Output the [x, y] coordinate of the center of the cell containing the given text.  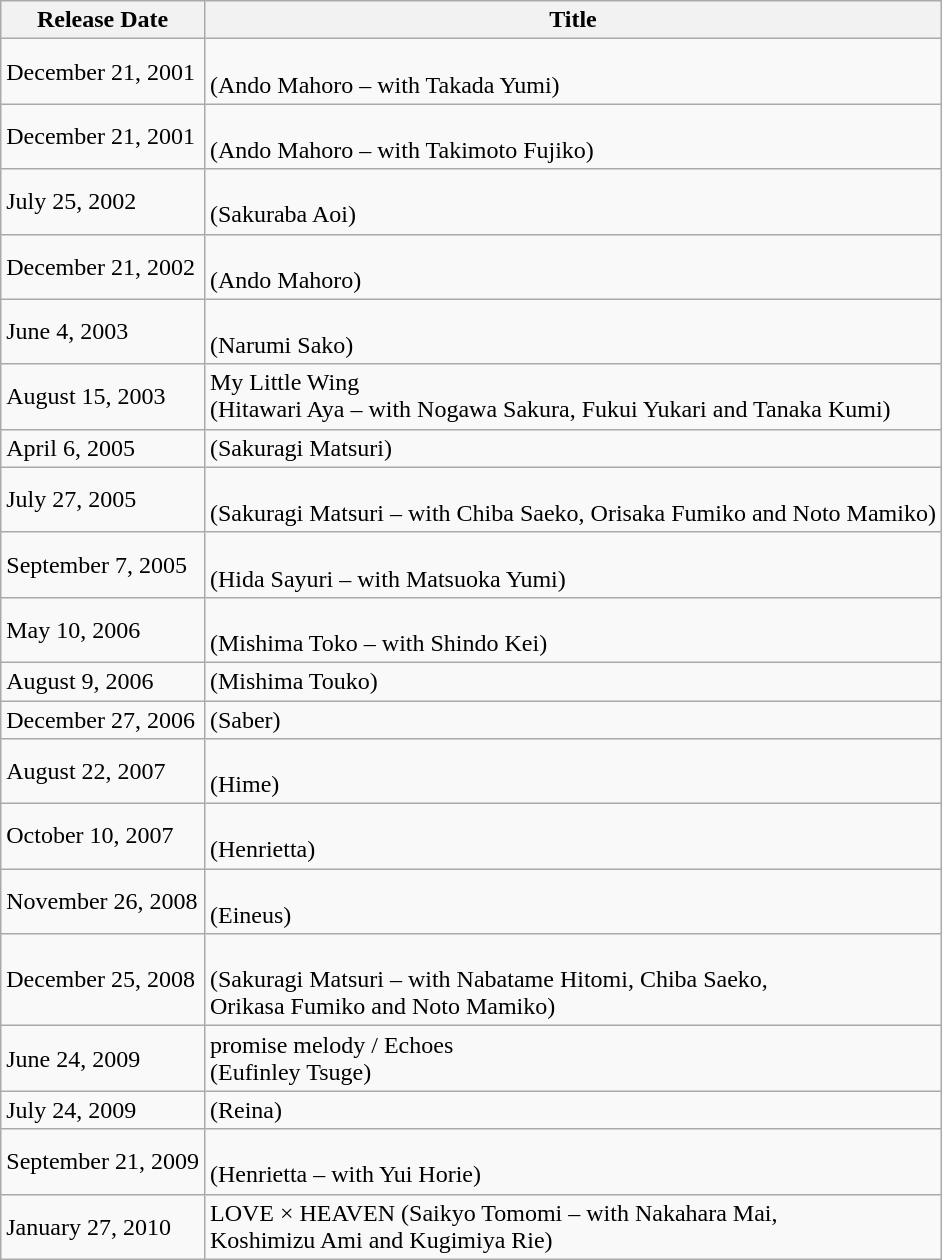
(Eineus) [572, 902]
April 6, 2005 [103, 448]
promise melody / Echoes(Eufinley Tsuge) [572, 1058]
(Henrietta) [572, 836]
January 27, 2010 [103, 1226]
(Reina) [572, 1110]
(Hime) [572, 772]
(Ando Mahoro) [572, 266]
August 22, 2007 [103, 772]
(Hida Sayuri – with Matsuoka Yumi) [572, 564]
(Narumi Sako) [572, 332]
(Saber) [572, 719]
December 25, 2008 [103, 980]
August 15, 2003 [103, 396]
December 21, 2002 [103, 266]
Release Date [103, 20]
October 10, 2007 [103, 836]
August 9, 2006 [103, 681]
(Mishima Toko – with Shindo Kei) [572, 630]
(Sakuragi Matsuri) [572, 448]
(Ando Mahoro – with Takada Yumi) [572, 72]
November 26, 2008 [103, 902]
(Sakuragi Matsuri – with Nabatame Hitomi, Chiba Saeko,Orikasa Fumiko and Noto Mamiko) [572, 980]
(Henrietta – with Yui Horie) [572, 1162]
July 24, 2009 [103, 1110]
My Little Wing(Hitawari Aya – with Nogawa Sakura, Fukui Yukari and Tanaka Kumi) [572, 396]
(Ando Mahoro – with Takimoto Fujiko) [572, 136]
December 27, 2006 [103, 719]
LOVE × HEAVEN (Saikyo Tomomi – with Nakahara Mai,Koshimizu Ami and Kugimiya Rie) [572, 1226]
September 21, 2009 [103, 1162]
(Mishima Touko) [572, 681]
(Sakuragi Matsuri – with Chiba Saeko, Orisaka Fumiko and Noto Mamiko) [572, 500]
July 27, 2005 [103, 500]
June 4, 2003 [103, 332]
June 24, 2009 [103, 1058]
May 10, 2006 [103, 630]
September 7, 2005 [103, 564]
July 25, 2002 [103, 202]
Title [572, 20]
(Sakuraba Aoi) [572, 202]
